Search for the cell housing the specified text and yield its [X, Y] center coordinate. 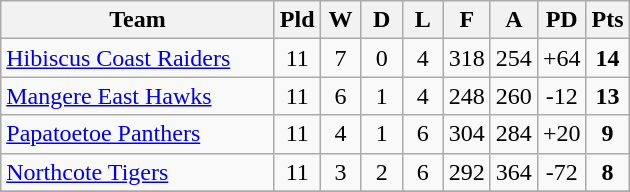
PD [562, 20]
3 [340, 172]
L [422, 20]
318 [466, 58]
Papatoetoe Panthers [138, 134]
W [340, 20]
Mangere East Hawks [138, 96]
8 [608, 172]
13 [608, 96]
254 [514, 58]
7 [340, 58]
9 [608, 134]
Pts [608, 20]
F [466, 20]
Pld [297, 20]
Team [138, 20]
2 [382, 172]
+20 [562, 134]
260 [514, 96]
D [382, 20]
284 [514, 134]
0 [382, 58]
248 [466, 96]
Hibiscus Coast Raiders [138, 58]
304 [466, 134]
-12 [562, 96]
Northcote Tigers [138, 172]
292 [466, 172]
+64 [562, 58]
364 [514, 172]
14 [608, 58]
A [514, 20]
-72 [562, 172]
